Detect which cell encompasses the target text, then output its (x, y) center coordinate. 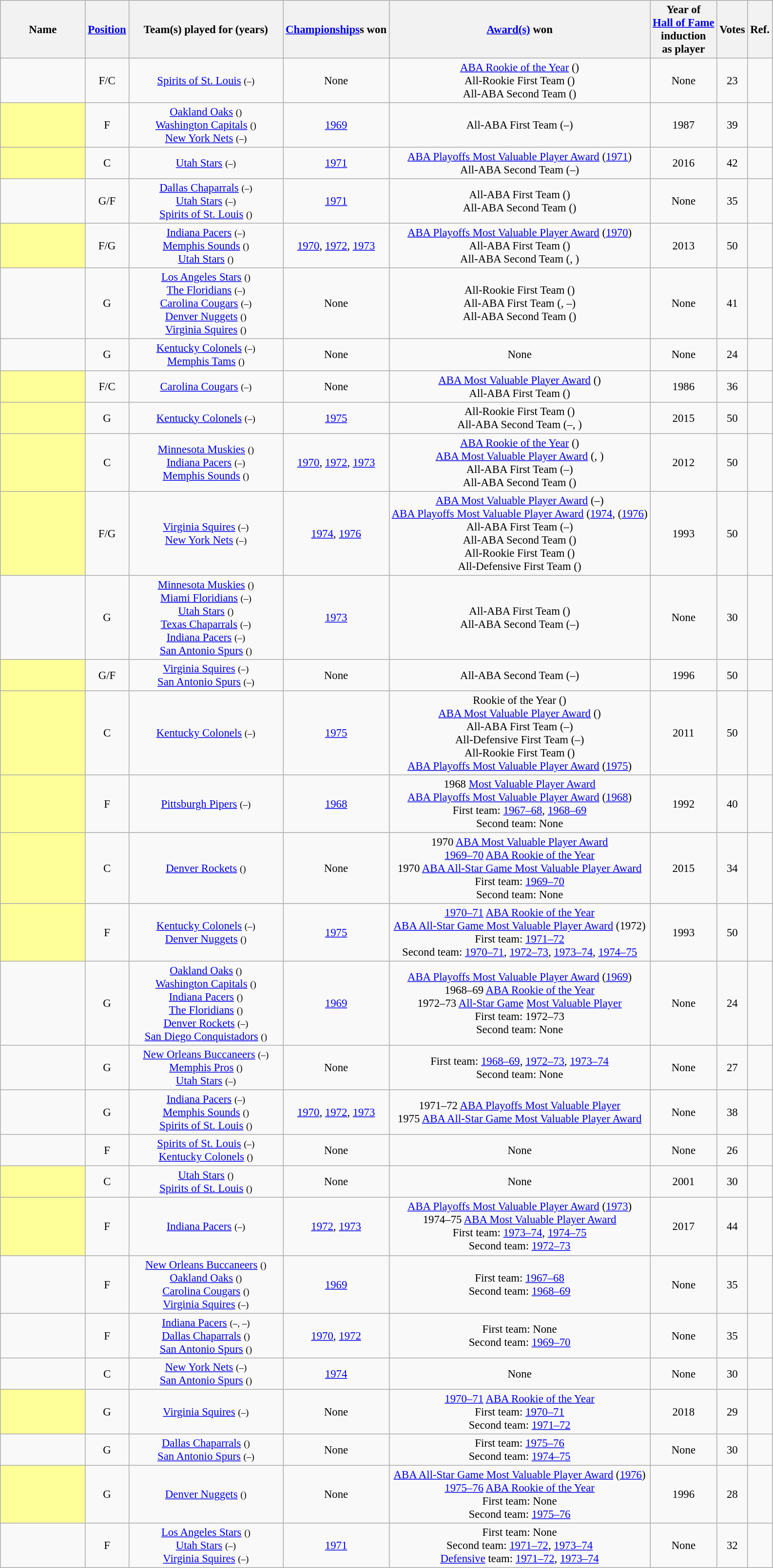
28 (732, 1494)
44 (732, 1227)
All-ABA Second Team (–) (520, 675)
ABA Rookie of the Year () All-Rookie First Team () All-ABA Second Team () (520, 81)
2017 (683, 1227)
1987 (683, 125)
First team: None Second team: 1971–72, 1973–74 Defensive team: 1971–72, 1973–74 (520, 1546)
Denver Rockets () (206, 868)
Carolina Cougars (–) (206, 387)
Minnesota Muskies () Indiana Pacers (–) Memphis Sounds () (206, 463)
Ref. (760, 29)
Oakland Oaks ()Washington Capitals ()New York Nets (–) (206, 125)
2001 (683, 1182)
40 (732, 804)
Kentucky Colonels (–) Memphis Tams () (206, 355)
First team: 1975–76 Second team: 1974–75 (520, 1450)
Pittsburgh Pipers (–) (206, 804)
2013 (683, 246)
27 (732, 1068)
42 (732, 164)
1968 (336, 804)
1992 (683, 804)
Team(s) played for (years) (206, 29)
Utah Stars () Spirits of St. Louis () (206, 1182)
Indiana Pacers (–) (206, 1227)
Virginia Squires (–) New York Nets (–) (206, 533)
New Orleans Buccaneers (–) Memphis Pros () Utah Stars (–) (206, 1068)
ABA All-Star Game Most Valuable Player Award (1976) 1975–76 ABA Rookie of the Year First team: None Second team: 1975–76 (520, 1494)
All-ABA First Team () All-ABA Second Team (–) (520, 618)
1973 (336, 618)
ABA Playoffs Most Valuable Player Award (1971) All-ABA Second Team (–) (520, 164)
41 (732, 303)
Spirits of St. Louis (–) Kentucky Colonels () (206, 1151)
2018 (683, 1412)
New Orleans Buccaneers () Oakland Oaks () Carolina Cougars () Virginia Squires (–) (206, 1284)
First team: 1968–69, 1972–73, 1973–74 Second team: None (520, 1068)
All-ABA First Team () All-ABA Second Team () (520, 201)
Los Angeles Stars () Utah Stars (–) Virginia Squires (–) (206, 1546)
1970, 1972 (336, 1336)
32 (732, 1546)
Position (107, 29)
29 (732, 1412)
All-Rookie First Team () All-ABA Second Team (–, ) (520, 418)
Los Angeles Stars () The Floridians (–) Carolina Cougars (–) Denver Nuggets () Virginia Squires () (206, 303)
All-Rookie First Team () All-ABA First Team (, –) All-ABA Second Team () (520, 303)
Indiana Pacers (–) Memphis Sounds () Spirits of St. Louis () (206, 1113)
ABA Playoffs Most Valuable Player Award (1973) 1974–75 ABA Most Valuable Player Award First team: 1973–74, 1974–75 Second team: 1972–73 (520, 1227)
36 (732, 387)
All-ABA First Team (–) (520, 125)
Utah Stars (–) (206, 164)
ABA Playoffs Most Valuable Player Award (1970) All-ABA First Team () All-ABA Second Team (, ) (520, 246)
Virginia Squires (–) (206, 1412)
23 (732, 81)
ABA Most Valuable Player Award () All-ABA First Team () (520, 387)
Virginia Squires (–) San Antonio Spurs (–) (206, 675)
Dallas Chaparrals (–) Utah Stars (–) Spirits of St. Louis () (206, 201)
1974, 1976 (336, 533)
34 (732, 868)
First team: 1967–68 Second team: 1968–69 (520, 1284)
New York Nets (–) San Antonio Spurs () (206, 1374)
Indiana Pacers (–, –) Dallas Chaparrals () San Antonio Spurs () (206, 1336)
2011 (683, 733)
First team: None Second team: 1969–70 (520, 1336)
Oakland Oaks () Washington Capitals () Indiana Pacers () The Floridians () Denver Rockets (–) San Diego Conquistadors () (206, 1003)
1968 Most Valuable Player Award ABA Playoffs Most Valuable Player Award (1968) First team: 1967–68, 1968–69 Second team: None (520, 804)
Kentucky Colonels (–) Denver Nuggets () (206, 932)
Votes (732, 29)
Minnesota Muskies () Miami Floridians (–) Utah Stars () Texas Chaparrals (–) Indiana Pacers (–) San Antonio Spurs () (206, 618)
1972, 1973 (336, 1227)
Indiana Pacers (–) Memphis Sounds () Utah Stars () (206, 246)
Award(s) won (520, 29)
1971–72 ABA Playoffs Most Valuable Player 1975 ABA All-Star Game Most Valuable Player Award (520, 1113)
26 (732, 1151)
Year of Hall of Fame induction as player (683, 29)
Denver Nuggets () (206, 1494)
38 (732, 1113)
39 (732, 125)
1986 (683, 387)
2016 (683, 164)
Spirits of St. Louis (–) (206, 81)
Dallas Chaparrals () San Antonio Spurs (–) (206, 1450)
Championshipss won (336, 29)
Name (43, 29)
2012 (683, 463)
ABA Rookie of the Year () ABA Most Valuable Player Award (, ) All-ABA First Team (–) All-ABA Second Team () (520, 463)
1970–71 ABA Rookie of the Year First team: 1970–71 Second team: 1971–72 (520, 1412)
1974 (336, 1374)
